Detect which cell encompasses the target text, then output its [x, y] center coordinate. 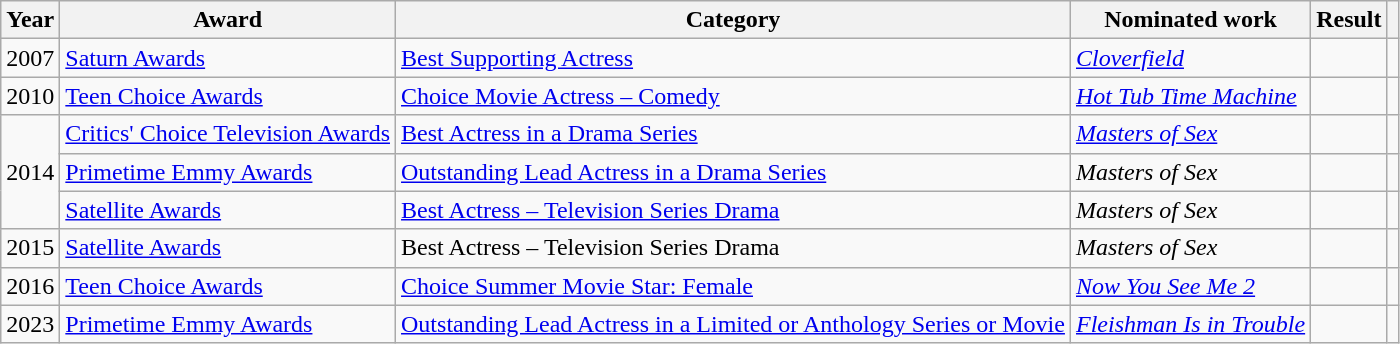
Category [734, 20]
Hot Tub Time Machine [1190, 96]
2023 [30, 324]
Nominated work [1190, 20]
2010 [30, 96]
Result [1349, 20]
2007 [30, 58]
Choice Summer Movie Star: Female [734, 286]
Choice Movie Actress – Comedy [734, 96]
Outstanding Lead Actress in a Limited or Anthology Series or Movie [734, 324]
Saturn Awards [228, 58]
Outstanding Lead Actress in a Drama Series [734, 172]
Best Actress in a Drama Series [734, 134]
Cloverfield [1190, 58]
Best Supporting Actress [734, 58]
Now You See Me 2 [1190, 286]
2014 [30, 172]
2016 [30, 286]
Year [30, 20]
Critics' Choice Television Awards [228, 134]
Fleishman Is in Trouble [1190, 324]
Award [228, 20]
2015 [30, 248]
